Return the [X, Y] coordinate for the center point of the cell that contains the specified text.  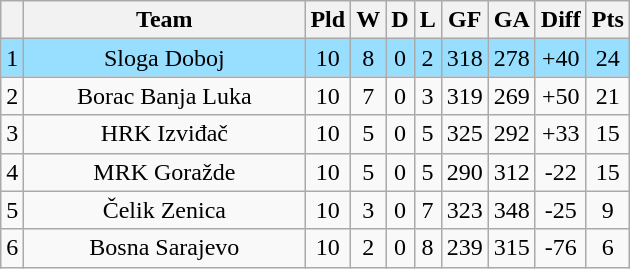
-25 [560, 210]
W [368, 20]
GF [464, 20]
24 [608, 58]
GA [512, 20]
Pld [328, 20]
290 [464, 172]
4 [12, 172]
+33 [560, 134]
+40 [560, 58]
325 [464, 134]
Sloga Doboj [164, 58]
9 [608, 210]
HRK Izviđač [164, 134]
MRK Goražde [164, 172]
319 [464, 96]
-22 [560, 172]
315 [512, 248]
21 [608, 96]
L [428, 20]
323 [464, 210]
Diff [560, 20]
Bosna Sarajevo [164, 248]
D [400, 20]
278 [512, 58]
Borac Banja Luka [164, 96]
348 [512, 210]
269 [512, 96]
+50 [560, 96]
312 [512, 172]
Pts [608, 20]
318 [464, 58]
292 [512, 134]
1 [12, 58]
239 [464, 248]
Čelik Zenica [164, 210]
-76 [560, 248]
Team [164, 20]
